Pinpoint the cell where the given text exists, returning its [x, y] midpoint coordinate. 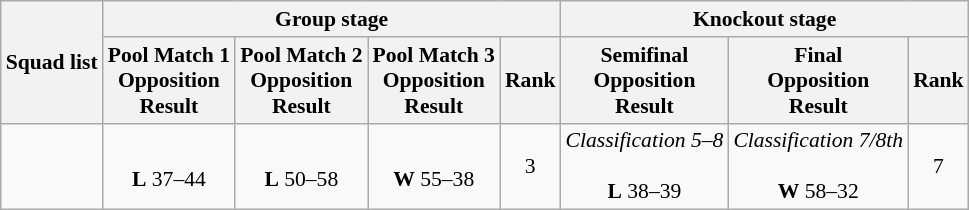
Classification 5–8L 38–39 [644, 166]
SemifinalOppositionResult [644, 80]
FinalOppositionResult [818, 80]
Group stage [332, 19]
Pool Match 3OppositionResult [434, 80]
Squad list [52, 62]
L 37–44 [169, 166]
Classification 7/8thW 58–32 [818, 166]
3 [530, 166]
Knockout stage [764, 19]
Pool Match 1OppositionResult [169, 80]
7 [938, 166]
L 50–58 [301, 166]
Pool Match 2OppositionResult [301, 80]
W 55–38 [434, 166]
